Capture the cell that displays the provided text and extract its (X, Y) central coordinate. 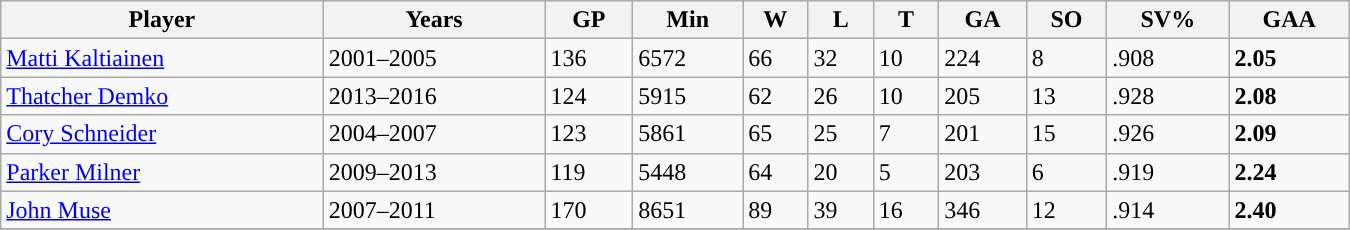
Cory Schneider (162, 134)
GP (589, 20)
6572 (688, 58)
89 (776, 210)
2.08 (1289, 96)
201 (983, 134)
5 (906, 172)
2.40 (1289, 210)
170 (589, 210)
203 (983, 172)
65 (776, 134)
2004–2007 (434, 134)
224 (983, 58)
205 (983, 96)
5448 (688, 172)
.926 (1168, 134)
Years (434, 20)
Player (162, 20)
SO (1066, 20)
5915 (688, 96)
123 (589, 134)
20 (840, 172)
2.24 (1289, 172)
15 (1066, 134)
25 (840, 134)
16 (906, 210)
GAA (1289, 20)
W (776, 20)
2007–2011 (434, 210)
8 (1066, 58)
7 (906, 134)
119 (589, 172)
13 (1066, 96)
John Muse (162, 210)
32 (840, 58)
62 (776, 96)
66 (776, 58)
T (906, 20)
8651 (688, 210)
136 (589, 58)
346 (983, 210)
6 (1066, 172)
L (840, 20)
Parker Milner (162, 172)
2.05 (1289, 58)
.914 (1168, 210)
Min (688, 20)
SV% (1168, 20)
Thatcher Demko (162, 96)
124 (589, 96)
2009–2013 (434, 172)
2001–2005 (434, 58)
.908 (1168, 58)
64 (776, 172)
26 (840, 96)
5861 (688, 134)
2.09 (1289, 134)
39 (840, 210)
GA (983, 20)
Matti Kaltiainen (162, 58)
.919 (1168, 172)
12 (1066, 210)
2013–2016 (434, 96)
.928 (1168, 96)
